Detect which cell encompasses the target text, then output its (x, y) center coordinate. 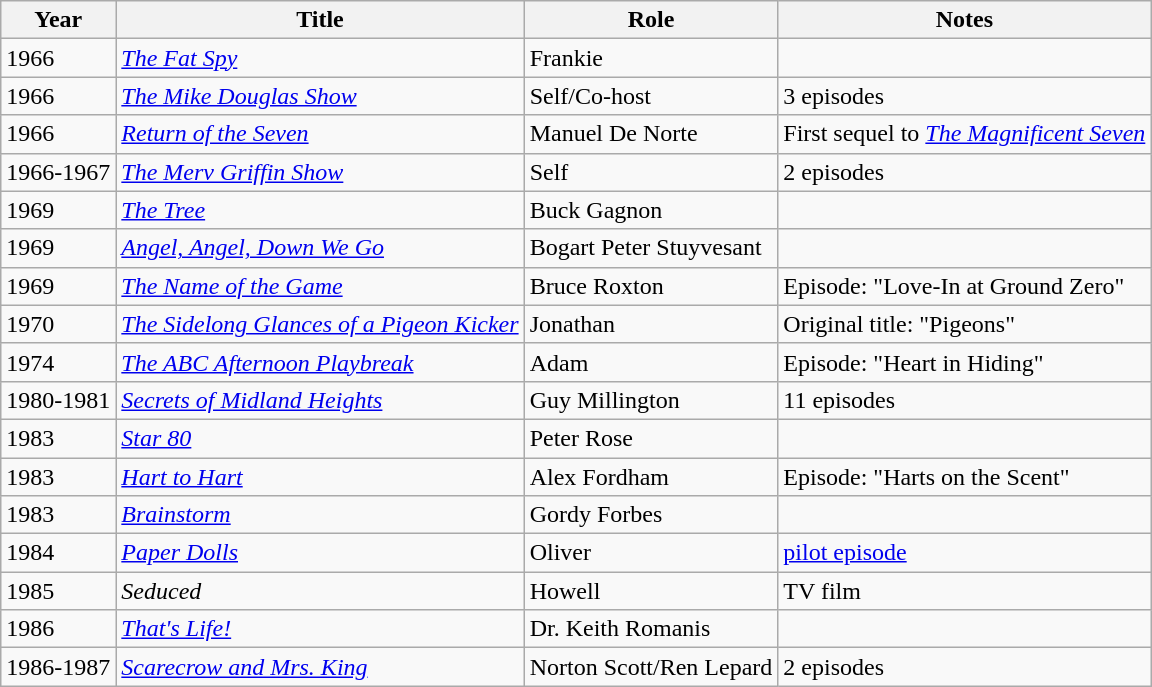
Self (651, 172)
Angel, Angel, Down We Go (320, 248)
Scarecrow and Mrs. King (320, 667)
Secrets of Midland Heights (320, 400)
First sequel to The Magnificent Seven (964, 134)
1980-1981 (58, 400)
1966-1967 (58, 172)
The Mike Douglas Show (320, 96)
Return of the Seven (320, 134)
Episode: "Harts on the Scent" (964, 477)
The Tree (320, 210)
Episode: "Heart in Hiding" (964, 362)
Paper Dolls (320, 553)
The Merv Griffin Show (320, 172)
1986 (58, 629)
Gordy Forbes (651, 515)
Adam (651, 362)
Alex Fordham (651, 477)
11 episodes (964, 400)
Jonathan (651, 324)
Star 80 (320, 438)
3 episodes (964, 96)
Brainstorm (320, 515)
1970 (58, 324)
Year (58, 20)
1984 (58, 553)
Seduced (320, 591)
Self/Co-host (651, 96)
Peter Rose (651, 438)
Dr. Keith Romanis (651, 629)
Frankie (651, 58)
Buck Gagnon (651, 210)
The ABC Afternoon Playbreak (320, 362)
1986-1987 (58, 667)
Norton Scott/Ren Lepard (651, 667)
Original title: "Pigeons" (964, 324)
Episode: "Love-In at Ground Zero" (964, 286)
1974 (58, 362)
Howell (651, 591)
That's Life! (320, 629)
1985 (58, 591)
Bogart Peter Stuyvesant (651, 248)
Guy Millington (651, 400)
Bruce Roxton (651, 286)
Role (651, 20)
Notes (964, 20)
TV film (964, 591)
Hart to Hart (320, 477)
Oliver (651, 553)
The Fat Spy (320, 58)
pilot episode (964, 553)
Title (320, 20)
The Sidelong Glances of a Pigeon Kicker (320, 324)
The Name of the Game (320, 286)
Manuel De Norte (651, 134)
